Search for the cell housing the specified text and yield its [X, Y] center coordinate. 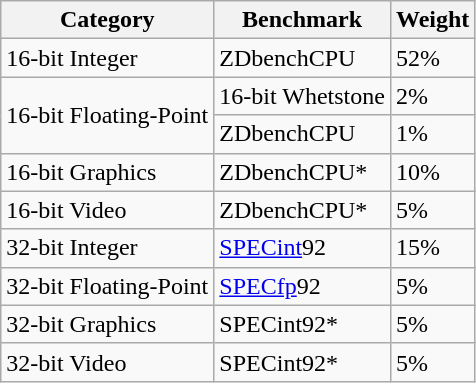
Category [108, 20]
16-bit Whetstone [302, 96]
Weight [432, 20]
16-bit Graphics [108, 172]
Benchmark [302, 20]
1% [432, 134]
32-bit Floating-Point [108, 286]
2% [432, 96]
52% [432, 58]
32-bit Integer [108, 248]
16-bit Floating-Point [108, 115]
15% [432, 248]
16-bit Integer [108, 58]
32-bit Graphics [108, 324]
16-bit Video [108, 210]
10% [432, 172]
SPECfp92 [302, 286]
SPECint92 [302, 248]
32-bit Video [108, 362]
